Find where the given text appears and provide that cell's center as [X, Y] coordinate. 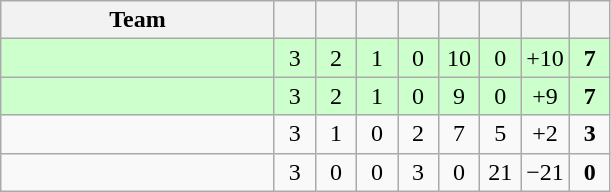
+10 [546, 58]
Team [138, 20]
+9 [546, 96]
10 [460, 58]
9 [460, 96]
−21 [546, 172]
21 [500, 172]
+2 [546, 134]
5 [500, 134]
